Provide the [x, y] coordinate of the cell's center where the given text is located.  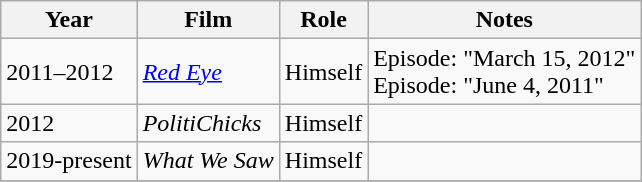
Red Eye [208, 72]
2019-present [69, 161]
Year [69, 20]
Episode: "March 15, 2012"Episode: "June 4, 2011" [504, 72]
Notes [504, 20]
What We Saw [208, 161]
Role [323, 20]
2012 [69, 123]
2011–2012 [69, 72]
Film [208, 20]
PolitiChicks [208, 123]
